From the cell containing the given text, extract its center point as [X, Y] coordinate. 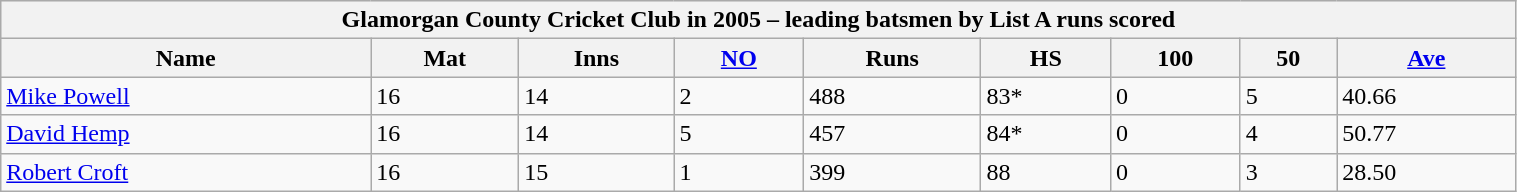
HS [1046, 58]
399 [892, 172]
100 [1176, 58]
2 [739, 96]
Robert Croft [186, 172]
28.50 [1426, 172]
4 [1288, 134]
488 [892, 96]
83* [1046, 96]
40.66 [1426, 96]
Runs [892, 58]
50 [1288, 58]
NO [739, 58]
50.77 [1426, 134]
Mat [445, 58]
88 [1046, 172]
1 [739, 172]
457 [892, 134]
Inns [596, 58]
David Hemp [186, 134]
Glamorgan County Cricket Club in 2005 – leading batsmen by List A runs scored [758, 20]
15 [596, 172]
Mike Powell [186, 96]
Ave [1426, 58]
84* [1046, 134]
Name [186, 58]
3 [1288, 172]
